Search for the cell housing the specified text and yield its [X, Y] center coordinate. 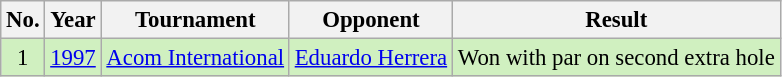
Opponent [370, 20]
Result [616, 20]
1997 [73, 58]
No. [23, 20]
Year [73, 20]
1 [23, 58]
Eduardo Herrera [370, 58]
Acom International [195, 58]
Tournament [195, 20]
Won with par on second extra hole [616, 58]
